Capture the cell that displays the provided text and extract its (X, Y) central coordinate. 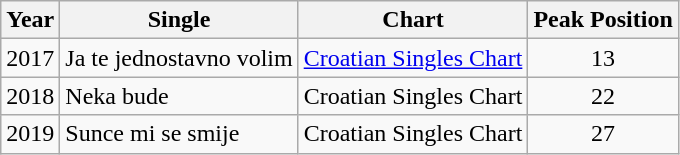
Neka bude (179, 96)
13 (603, 58)
2017 (30, 58)
Peak Position (603, 20)
2018 (30, 96)
22 (603, 96)
Ja te jednostavno volim (179, 58)
Single (179, 20)
Year (30, 20)
2019 (30, 134)
Chart (413, 20)
27 (603, 134)
Sunce mi se smije (179, 134)
